Return the (X, Y) coordinate for the center point of the cell that contains the specified text.  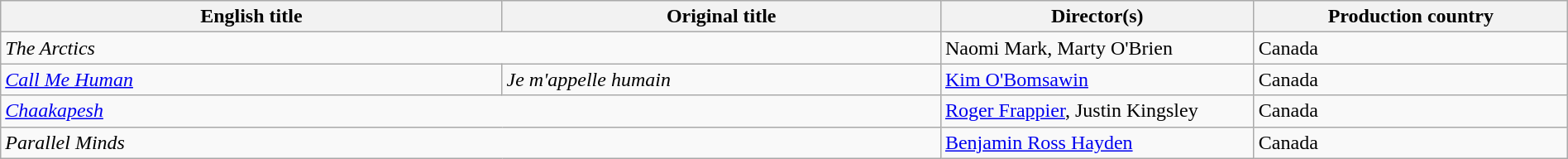
Production country (1411, 17)
Call Me Human (251, 79)
English title (251, 17)
Kim O'Bomsawin (1097, 79)
Je m'appelle humain (721, 79)
Naomi Mark, Marty O'Brien (1097, 48)
Chaakapesh (471, 111)
The Arctics (471, 48)
Original title (721, 17)
Director(s) (1097, 17)
Parallel Minds (471, 142)
Benjamin Ross Hayden (1097, 142)
Roger Frappier, Justin Kingsley (1097, 111)
